Locate the cell with the specified text and output its (x, y) center coordinate. 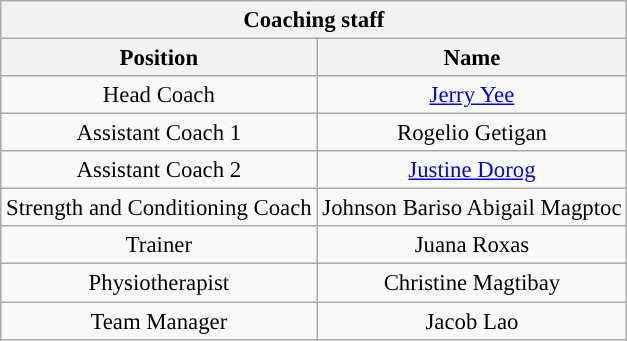
Head Coach (159, 95)
Christine Magtibay (472, 283)
Rogelio Getigan (472, 133)
Jacob Lao (472, 321)
Coaching staff (314, 20)
Position (159, 58)
Jerry Yee (472, 95)
Trainer (159, 245)
Juana Roxas (472, 245)
Johnson Bariso Abigail Magptoc (472, 208)
Assistant Coach 2 (159, 170)
Team Manager (159, 321)
Name (472, 58)
Assistant Coach 1 (159, 133)
Strength and Conditioning Coach (159, 208)
Justine Dorog (472, 170)
Physiotherapist (159, 283)
